Return [X, Y] of the center of cell containing provided text 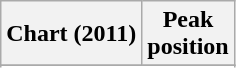
Chart (2011) [72, 34]
Peakposition [188, 34]
